Extract the [x, y] coordinate from the center of the cell holding the provided text.  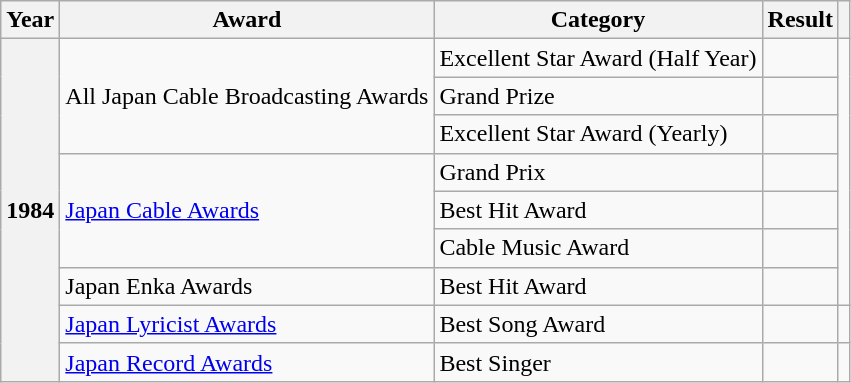
Award [247, 20]
Best Singer [598, 362]
Year [30, 20]
1984 [30, 210]
All Japan Cable Broadcasting Awards [247, 96]
Cable Music Award [598, 248]
Excellent Star Award (Half Year) [598, 58]
Category [598, 20]
Best Song Award [598, 324]
Japan Record Awards [247, 362]
Excellent Star Award (Yearly) [598, 134]
Japan Cable Awards [247, 210]
Grand Prix [598, 172]
Japan Enka Awards [247, 286]
Result [800, 20]
Grand Prize [598, 96]
Japan Lyricist Awards [247, 324]
